Determine the (x, y) coordinate at the center of the cell enclosing the given text.  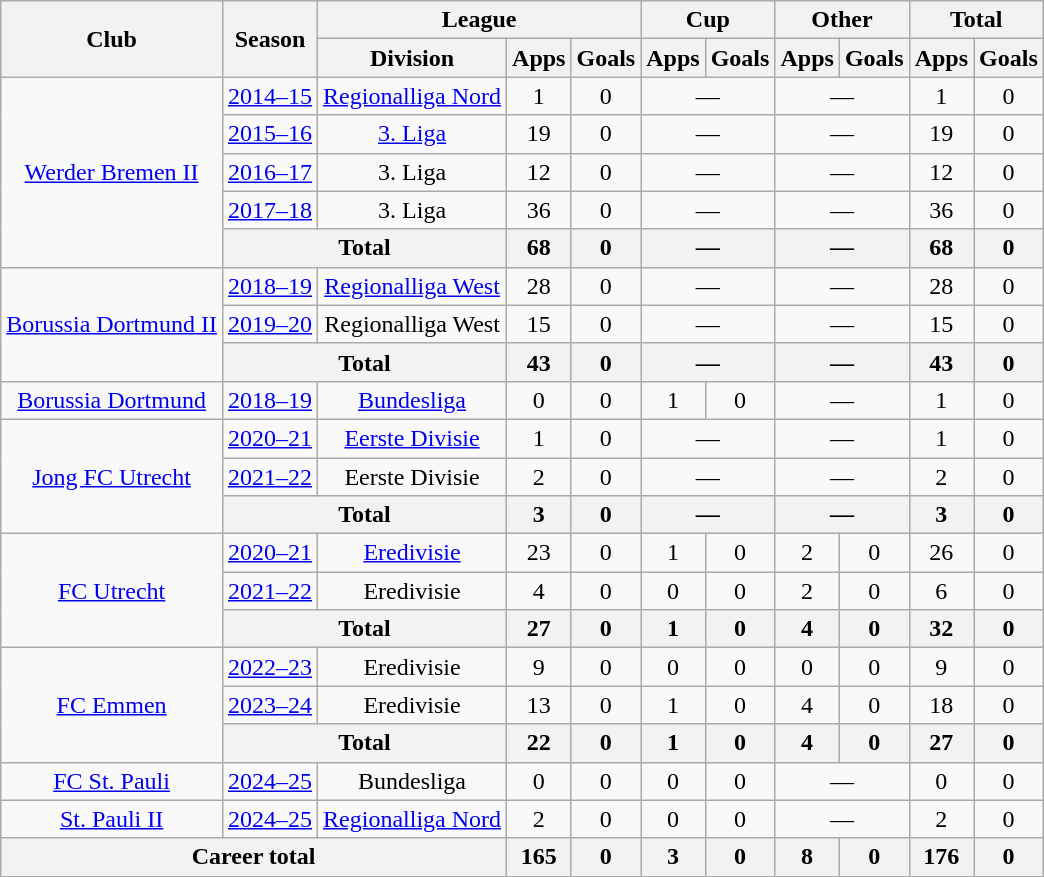
2022–23 (270, 667)
6 (941, 591)
2023–24 (270, 705)
Career total (254, 857)
St. Pauli II (112, 819)
Division (412, 58)
2017–18 (270, 210)
23 (539, 553)
FC Utrecht (112, 591)
Season (270, 39)
Borussia Dortmund II (112, 324)
Werder Bremen II (112, 172)
2019–20 (270, 324)
8 (807, 857)
18 (941, 705)
176 (941, 857)
FC Emmen (112, 705)
165 (539, 857)
Club (112, 39)
Cup (708, 20)
Jong FC Utrecht (112, 476)
FC St. Pauli (112, 781)
2015–16 (270, 134)
13 (539, 705)
League (480, 20)
Borussia Dortmund (112, 400)
22 (539, 743)
Other (842, 20)
2014–15 (270, 96)
32 (941, 629)
26 (941, 553)
2016–17 (270, 172)
